For the text-containing cell, return its midpoint in [X, Y] coordinate format. 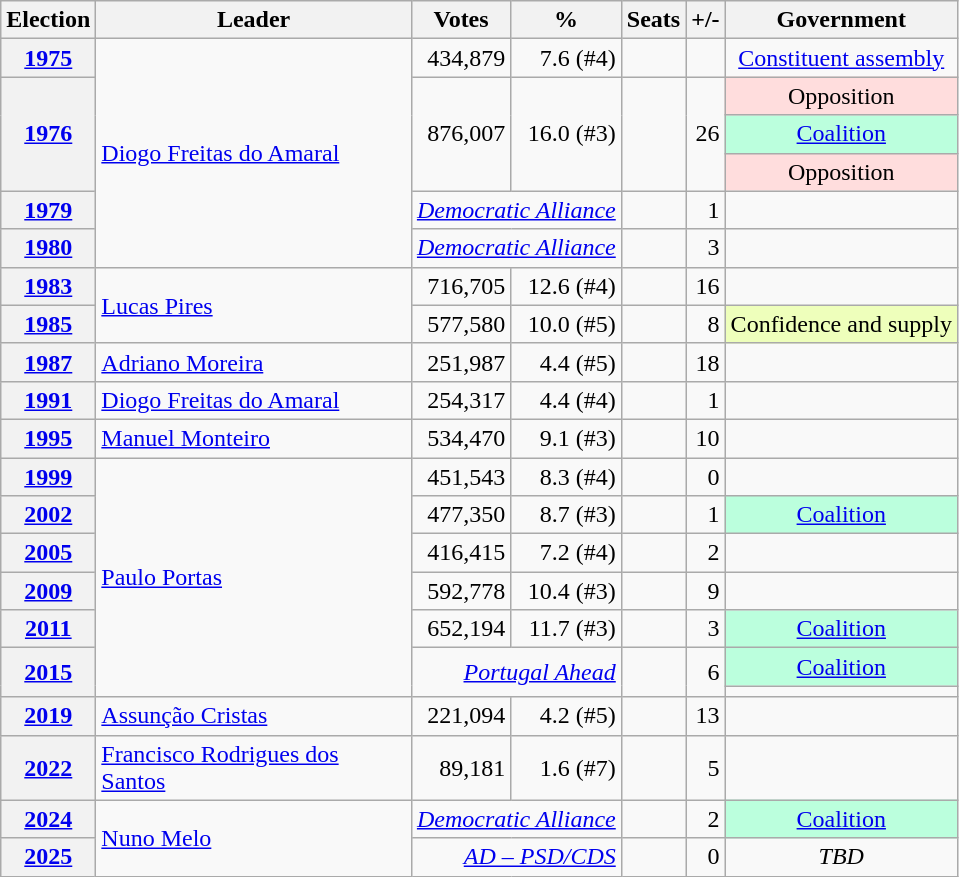
477,350 [460, 515]
534,470 [460, 438]
254,317 [460, 400]
577,580 [460, 324]
4.2 (#5) [566, 716]
451,543 [460, 477]
Confidence and supply [841, 324]
% [566, 20]
TBD [841, 857]
16 [706, 286]
12.6 (#4) [566, 286]
13 [706, 716]
251,987 [460, 362]
16.0 (#3) [566, 134]
Seats [653, 20]
221,094 [460, 716]
8.7 (#3) [566, 515]
2019 [48, 716]
Manuel Monteiro [254, 438]
5 [706, 768]
1999 [48, 477]
1979 [48, 210]
8 [706, 324]
9.1 (#3) [566, 438]
4.4 (#4) [566, 400]
434,879 [460, 58]
1980 [48, 248]
Constituent assembly [841, 58]
2011 [48, 629]
Votes [460, 20]
1987 [48, 362]
4.4 (#5) [566, 362]
2022 [48, 768]
26 [706, 134]
1995 [48, 438]
89,181 [460, 768]
2002 [48, 515]
7.2 (#4) [566, 553]
18 [706, 362]
1985 [48, 324]
1.6 (#7) [566, 768]
592,778 [460, 591]
716,705 [460, 286]
Paulo Portas [254, 578]
1991 [48, 400]
11.7 (#3) [566, 629]
Francisco Rodrigues dos Santos [254, 768]
Nuno Melo [254, 838]
652,194 [460, 629]
1983 [48, 286]
2005 [48, 553]
8.3 (#4) [566, 477]
Portugal Ahead [516, 672]
10.4 (#3) [566, 591]
Election [48, 20]
10.0 (#5) [566, 324]
+/- [706, 20]
Assunção Cristas [254, 716]
7.6 (#4) [566, 58]
Lucas Pires [254, 305]
2025 [48, 857]
1975 [48, 58]
Leader [254, 20]
Government [841, 20]
1976 [48, 134]
876,007 [460, 134]
Adriano Moreira [254, 362]
2015 [48, 672]
2009 [48, 591]
9 [706, 591]
10 [706, 438]
416,415 [460, 553]
AD – PSD/CDS [516, 857]
6 [706, 672]
2024 [48, 819]
